Provide the (X, Y) coordinate of the cell's center where the given text is located.  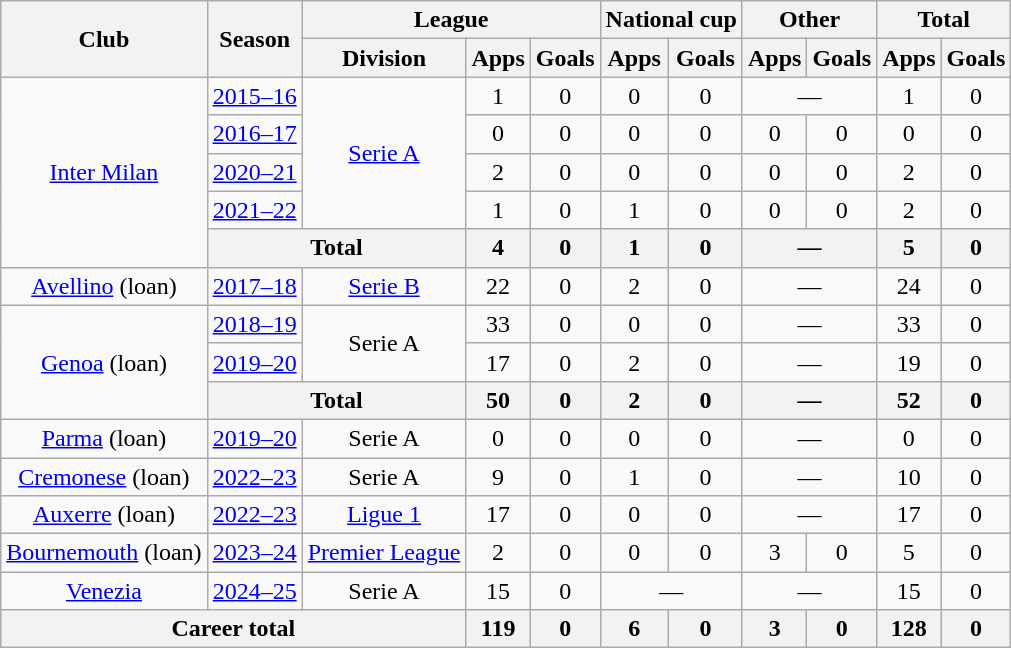
2021–22 (254, 210)
4 (498, 248)
Inter Milan (104, 172)
Other (809, 20)
Cremonese (loan) (104, 477)
League (451, 20)
119 (498, 629)
24 (909, 286)
10 (909, 477)
Venezia (104, 591)
2018–19 (254, 324)
2017–18 (254, 286)
Bournemouth (loan) (104, 553)
9 (498, 477)
6 (634, 629)
Ligue 1 (384, 515)
Club (104, 39)
Auxerre (loan) (104, 515)
2016–17 (254, 134)
50 (498, 400)
Division (384, 58)
22 (498, 286)
National cup (671, 20)
Genoa (loan) (104, 362)
Parma (loan) (104, 438)
Career total (234, 629)
52 (909, 400)
19 (909, 362)
128 (909, 629)
2023–24 (254, 553)
Premier League (384, 553)
Serie B (384, 286)
2020–21 (254, 172)
2024–25 (254, 591)
Season (254, 39)
2015–16 (254, 96)
Avellino (loan) (104, 286)
